Provide the (X, Y) coordinate of the cell's center where the given text is located.  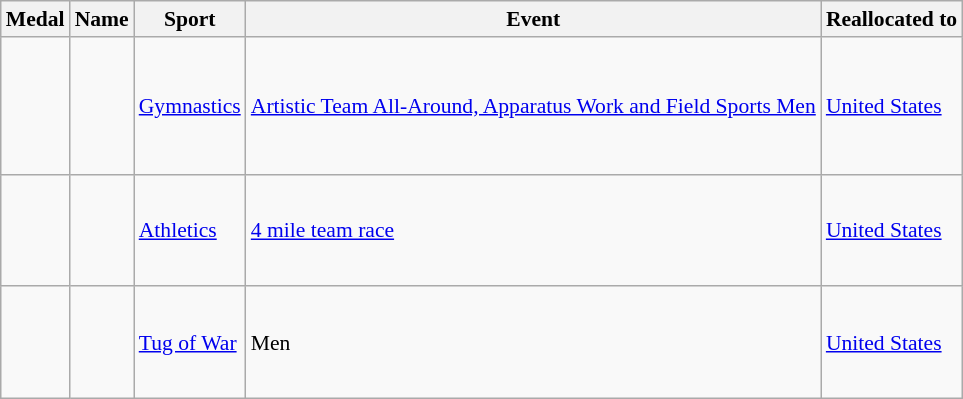
Artistic Team All-Around, Apparatus Work and Field Sports Men (534, 106)
4 mile team race (534, 230)
Athletics (190, 230)
Men (534, 343)
Medal (36, 19)
Event (534, 19)
Gymnastics (190, 106)
Reallocated to (892, 19)
Sport (190, 19)
Name (102, 19)
Tug of War (190, 343)
